Return the (X, Y) coordinate for the center point of the cell that contains the specified text.  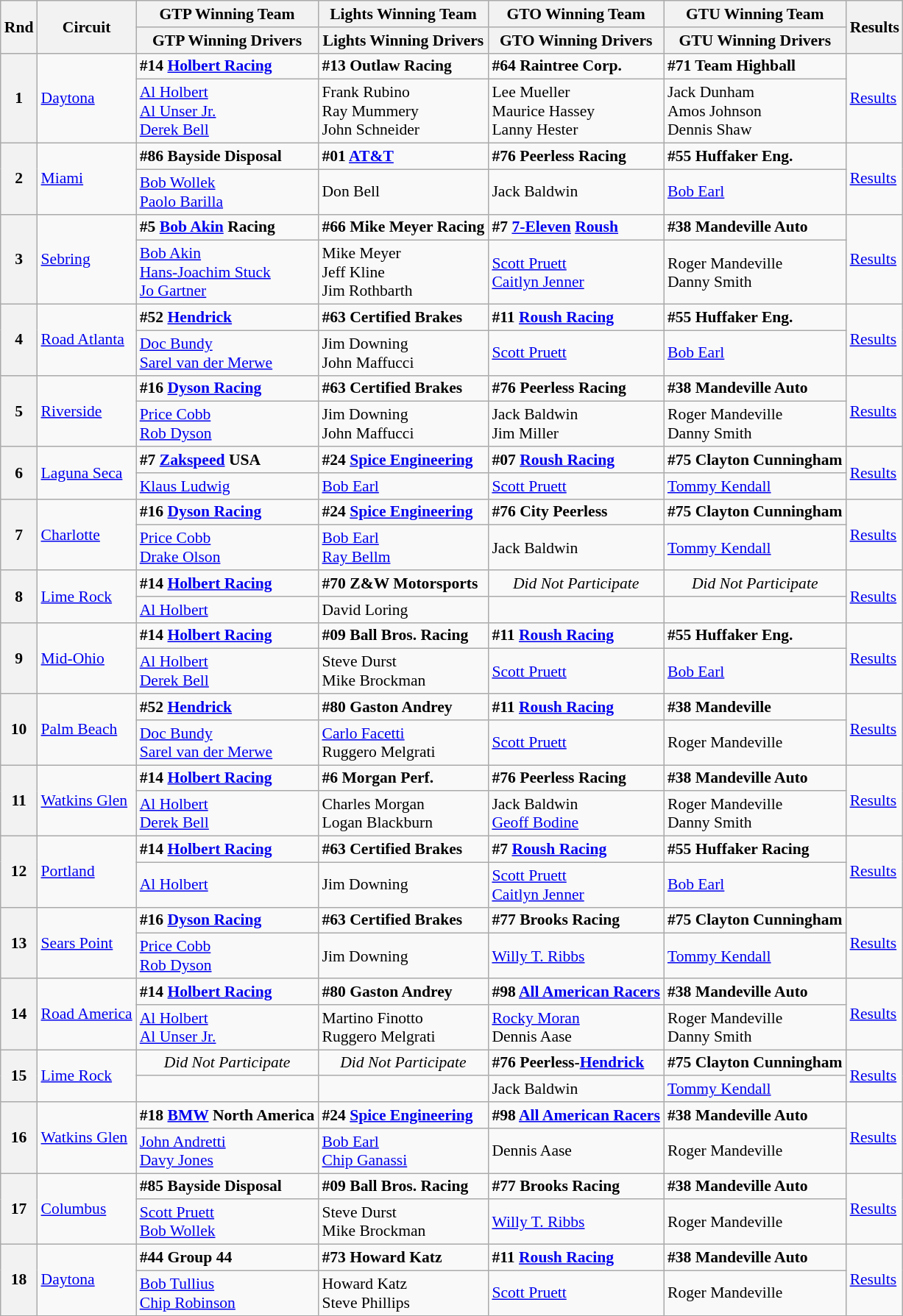
#70 Z&W Motorsports (403, 583)
#7 Roush Racing (576, 850)
#66 Mike Meyer Racing (403, 227)
GTU Winning Drivers (755, 40)
Rocky Moran Dennis Aase (576, 1027)
#86 Bayside Disposal (227, 157)
Laguna Seca (86, 472)
Carlo Facetti Ruggero Melgrati (403, 743)
Rnd (19, 26)
Bob Earl Ray Bellm (403, 547)
Martino Finotto Ruggero Melgrati (403, 1027)
6 (19, 472)
John Andretti Davy Jones (227, 1150)
Palm Beach (86, 730)
Mid-Ohio (86, 658)
Miami (86, 179)
#6 Morgan Perf. (403, 778)
4 (19, 340)
Sebring (86, 259)
2 (19, 179)
#7 7-Eleven Roush (576, 227)
#76 Peerless-Hendrick (576, 1063)
Road America (86, 1014)
GTO Winning Team (576, 14)
Bob Wollek Paolo Barilla (227, 191)
Riverside (86, 410)
David Loring (403, 610)
Lee Mueller Maurice Hassey Lanny Hester (576, 112)
GTP Winning Drivers (227, 40)
Howard Katz Steve Phillips (403, 1293)
Circuit (86, 26)
Sears Point (86, 943)
13 (19, 943)
#71 Team Highball (755, 66)
#64 Raintree Corp. (576, 66)
14 (19, 1014)
#44 Group 44 (227, 1258)
#73 Howard Katz (403, 1258)
Charlotte (86, 534)
#07 Roush Racing (576, 460)
Columbus (86, 1209)
GTP Winning Team (227, 14)
#38 Mandeville (755, 707)
Bob Tullius Chip Robinson (227, 1293)
Dennis Aase (576, 1150)
15 (19, 1075)
17 (19, 1209)
16 (19, 1137)
3 (19, 259)
Bob Earl Chip Ganassi (403, 1150)
8 (19, 596)
10 (19, 730)
Bob Akin Hans-Joachim Stuck Jo Gartner (227, 272)
Lights Winning Team (403, 14)
#18 BMW North America (227, 1115)
#85 Bayside Disposal (227, 1187)
#76 City Peerless (576, 512)
GTU Winning Team (755, 14)
Lights Winning Drivers (403, 40)
12 (19, 872)
Price Cobb Drake Olson (227, 547)
Mike Meyer Jeff Kline Jim Rothbarth (403, 272)
Jack Dunham Amos Johnson Dennis Shaw (755, 112)
Jack Baldwin Geoff Bodine (576, 814)
#55 Huffaker Racing (755, 850)
#5 Bob Akin Racing (227, 227)
5 (19, 410)
Frank Rubino Ray Mummery John Schneider (403, 112)
Scott Pruett Bob Wollek (227, 1223)
Al Holbert Al Unser Jr. (227, 1027)
1 (19, 98)
Charles Morgan Logan Blackburn (403, 814)
Don Bell (403, 191)
#13 Outlaw Racing (403, 66)
7 (19, 534)
Al Holbert Al Unser Jr. Derek Bell (227, 112)
18 (19, 1280)
Klaus Ludwig (227, 486)
Road Atlanta (86, 340)
#7 Zakspeed USA (227, 460)
Portland (86, 872)
Jack Baldwin Jim Miller (576, 424)
11 (19, 800)
9 (19, 658)
#01 AT&T (403, 157)
GTO Winning Drivers (576, 40)
